Identify which cell holds the provided text, then report its [X, Y] central coordinate. 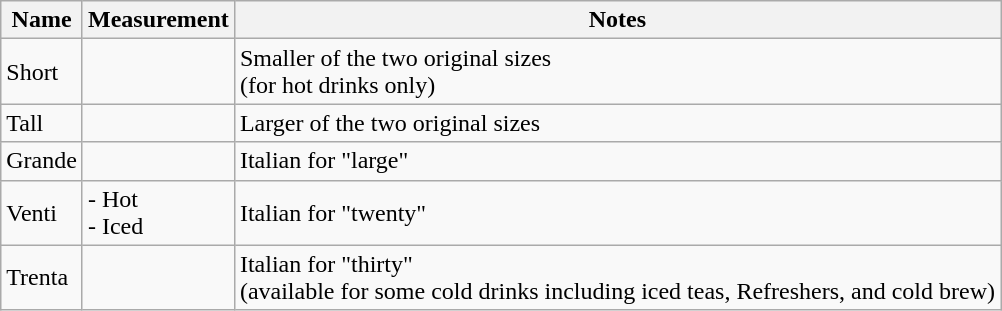
Measurement [158, 20]
Italian for "large" [617, 161]
Name [42, 20]
Notes [617, 20]
Short [42, 72]
Larger of the two original sizes [617, 123]
Smaller of the two original sizes(for hot drinks only) [617, 72]
Trenta [42, 278]
- Hot - Iced [158, 212]
Italian for "twenty" [617, 212]
Venti [42, 212]
Italian for "thirty"(available for some cold drinks including iced teas, Refreshers, and cold brew) [617, 278]
Tall [42, 123]
Grande [42, 161]
